Detect which cell encompasses the target text, then output its (x, y) center coordinate. 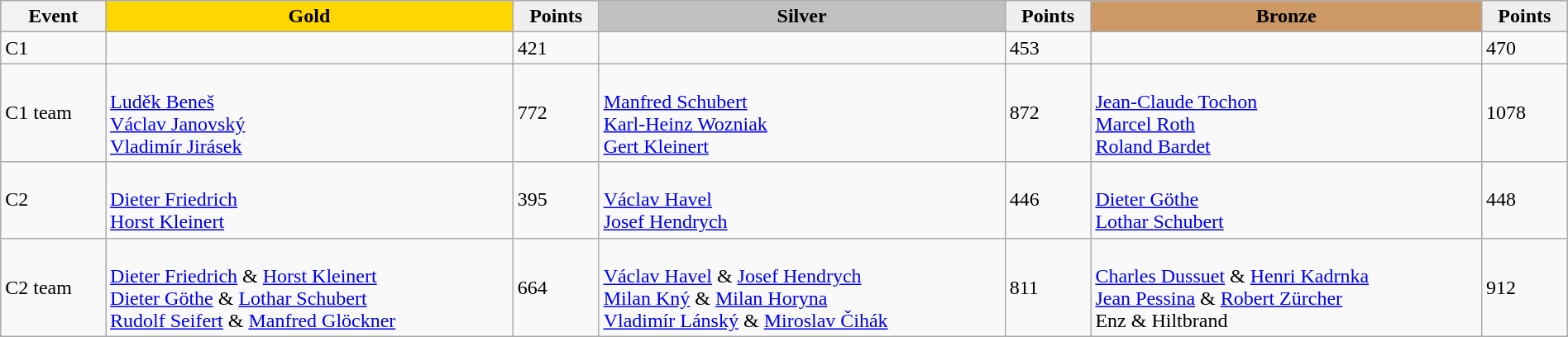
Silver (802, 17)
453 (1048, 48)
Dieter GötheLothar Schubert (1286, 200)
448 (1524, 200)
470 (1524, 48)
Jean-Claude TochonMarcel RothRoland Bardet (1286, 112)
395 (556, 200)
Charles Dussuet & Henri KadrnkaJean Pessina & Robert ZürcherEnz & Hiltbrand (1286, 287)
1078 (1524, 112)
811 (1048, 287)
772 (556, 112)
Dieter Friedrich & Horst KleinertDieter Göthe & Lothar SchubertRudolf Seifert & Manfred Glöckner (309, 287)
Luděk BenešVáclav JanovskýVladimír Jirásek (309, 112)
Event (53, 17)
Bronze (1286, 17)
C1 team (53, 112)
446 (1048, 200)
C2 (53, 200)
872 (1048, 112)
421 (556, 48)
Václav HavelJosef Hendrych (802, 200)
C2 team (53, 287)
912 (1524, 287)
664 (556, 287)
Dieter FriedrichHorst Kleinert (309, 200)
Manfred SchubertKarl-Heinz WozniakGert Kleinert (802, 112)
Gold (309, 17)
Václav Havel & Josef HendrychMilan Kný & Milan HorynaVladimír Lánský & Miroslav Čihák (802, 287)
C1 (53, 48)
